Identify which cell holds the provided text, then report its [x, y] central coordinate. 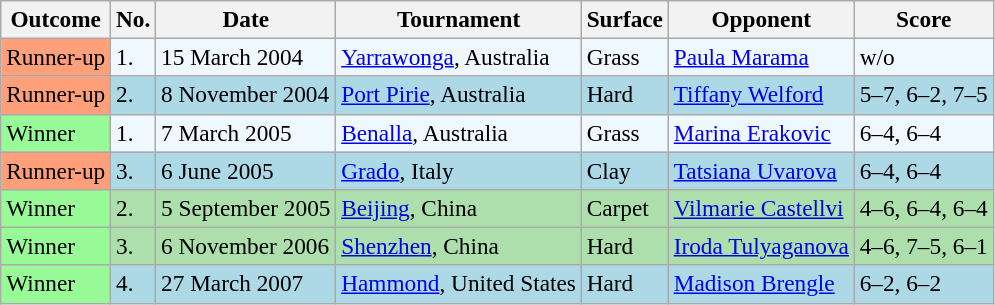
Score [924, 19]
5 September 2005 [246, 208]
Surface [624, 19]
Yarrawonga, Australia [458, 57]
w/o [924, 57]
Vilmarie Castellvi [761, 208]
Iroda Tulyaganova [761, 246]
Tatsiana Uvarova [761, 170]
Grado, Italy [458, 170]
8 November 2004 [246, 95]
Tournament [458, 19]
6–2, 6–2 [924, 284]
6 June 2005 [246, 170]
Hammond, United States [458, 284]
4. [134, 284]
Date [246, 19]
No. [134, 19]
5–7, 6–2, 7–5 [924, 95]
Carpet [624, 208]
15 March 2004 [246, 57]
4–6, 6–4, 6–4 [924, 208]
4–6, 7–5, 6–1 [924, 246]
Shenzhen, China [458, 246]
Outcome [56, 19]
Tiffany Welford [761, 95]
Opponent [761, 19]
Clay [624, 170]
6 November 2006 [246, 246]
Beijing, China [458, 208]
Benalla, Australia [458, 133]
Port Pirie, Australia [458, 95]
7 March 2005 [246, 133]
Paula Marama [761, 57]
Marina Erakovic [761, 133]
27 March 2007 [246, 284]
Madison Brengle [761, 284]
